Output the (X, Y) coordinate of the center of the cell containing the given text.  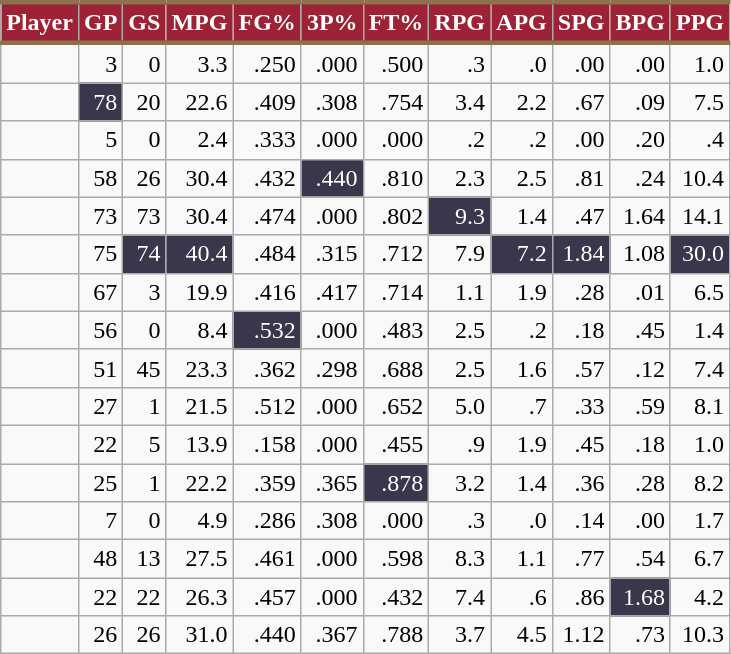
GP (100, 22)
78 (100, 102)
.461 (267, 559)
.01 (640, 292)
.455 (396, 444)
10.4 (700, 178)
27.5 (200, 559)
1.7 (700, 521)
Player (40, 22)
20 (144, 102)
48 (100, 559)
.09 (640, 102)
8.3 (460, 559)
.54 (640, 559)
SPG (581, 22)
.712 (396, 254)
2.2 (522, 102)
.417 (332, 292)
7.5 (700, 102)
67 (100, 292)
19.9 (200, 292)
.286 (267, 521)
3.7 (460, 635)
.47 (581, 216)
BPG (640, 22)
.367 (332, 635)
.688 (396, 368)
.484 (267, 254)
4.2 (700, 597)
3.3 (200, 63)
.67 (581, 102)
14.1 (700, 216)
.362 (267, 368)
1.84 (581, 254)
22.2 (200, 483)
6.5 (700, 292)
FG% (267, 22)
1.6 (522, 368)
APG (522, 22)
13 (144, 559)
.24 (640, 178)
.810 (396, 178)
7 (100, 521)
26.3 (200, 597)
.9 (460, 444)
.416 (267, 292)
.250 (267, 63)
PPG (700, 22)
8.1 (700, 406)
58 (100, 178)
.298 (332, 368)
.77 (581, 559)
.33 (581, 406)
.474 (267, 216)
7.9 (460, 254)
.598 (396, 559)
.788 (396, 635)
22.6 (200, 102)
.714 (396, 292)
40.4 (200, 254)
2.3 (460, 178)
.73 (640, 635)
.86 (581, 597)
.57 (581, 368)
45 (144, 368)
.500 (396, 63)
1.08 (640, 254)
.409 (267, 102)
.20 (640, 140)
4.5 (522, 635)
74 (144, 254)
31.0 (200, 635)
.81 (581, 178)
10.3 (700, 635)
27 (100, 406)
4.9 (200, 521)
3.2 (460, 483)
FT% (396, 22)
3.4 (460, 102)
.4 (700, 140)
.652 (396, 406)
.532 (267, 330)
56 (100, 330)
.457 (267, 597)
6.7 (700, 559)
23.3 (200, 368)
.59 (640, 406)
.333 (267, 140)
30.0 (700, 254)
1.64 (640, 216)
2.4 (200, 140)
9.3 (460, 216)
25 (100, 483)
.359 (267, 483)
75 (100, 254)
8.2 (700, 483)
.14 (581, 521)
.878 (396, 483)
.483 (396, 330)
.158 (267, 444)
8.4 (200, 330)
.754 (396, 102)
.365 (332, 483)
1.12 (581, 635)
51 (100, 368)
13.9 (200, 444)
.315 (332, 254)
.12 (640, 368)
MPG (200, 22)
7.2 (522, 254)
GS (144, 22)
.36 (581, 483)
21.5 (200, 406)
5.0 (460, 406)
.7 (522, 406)
.512 (267, 406)
.6 (522, 597)
1.68 (640, 597)
3P% (332, 22)
.802 (396, 216)
RPG (460, 22)
